Output the [X, Y] coordinate of the center of the cell containing the given text.  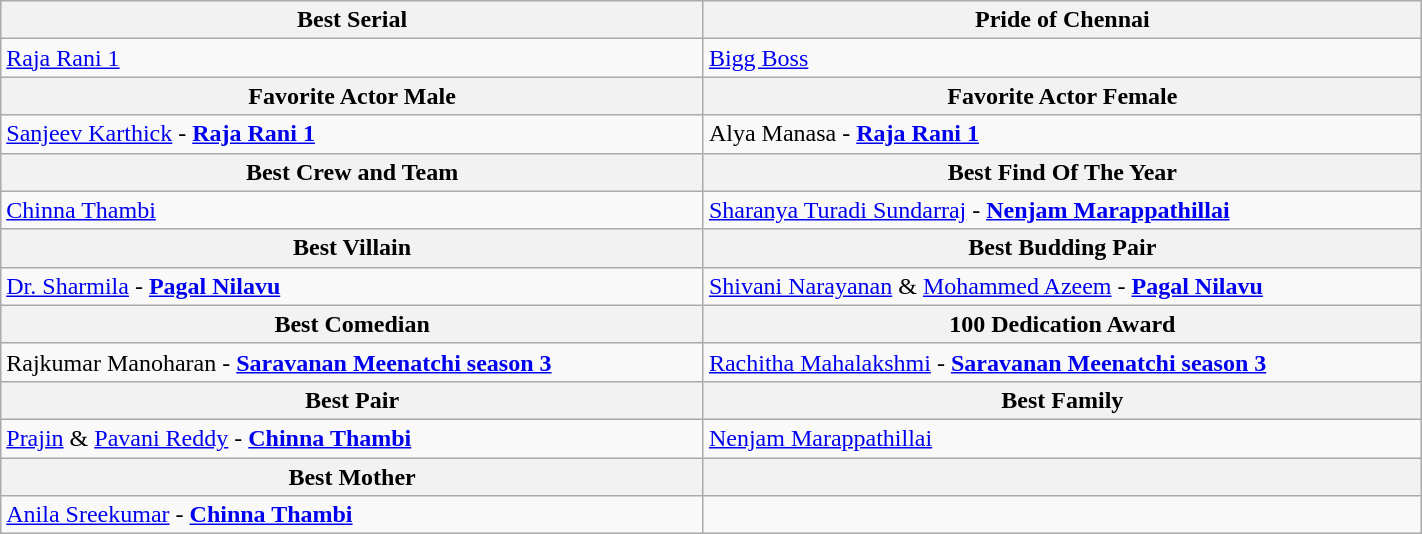
Best Villain [352, 248]
Chinna Thambi [352, 210]
Raja Rani 1 [352, 58]
Sharanya Turadi Sundarraj - Nenjam Marappathillai [1062, 210]
100 Dedication Award [1062, 324]
Rachitha Mahalakshmi - Saravanan Meenatchi season 3 [1062, 362]
Favorite Actor Female [1062, 96]
Best Family [1062, 400]
Best Mother [352, 477]
Rajkumar Manoharan - Saravanan Meenatchi season 3 [352, 362]
Pride of Chennai [1062, 20]
Prajin & Pavani Reddy - Chinna Thambi [352, 438]
Nenjam Marappathillai [1062, 438]
Favorite Actor Male [352, 96]
Bigg Boss [1062, 58]
Dr. Sharmila - Pagal Nilavu [352, 286]
Best Pair [352, 400]
Shivani Narayanan & Mohammed Azeem - Pagal Nilavu [1062, 286]
Best Serial [352, 20]
Sanjeev Karthick - Raja Rani 1 [352, 134]
Best Find Of The Year [1062, 172]
Best Crew and Team [352, 172]
Best Comedian [352, 324]
Best Budding Pair [1062, 248]
Alya Manasa - Raja Rani 1 [1062, 134]
Anila Sreekumar - Chinna Thambi [352, 515]
